From the cell containing the given text, extract its center point as [X, Y] coordinate. 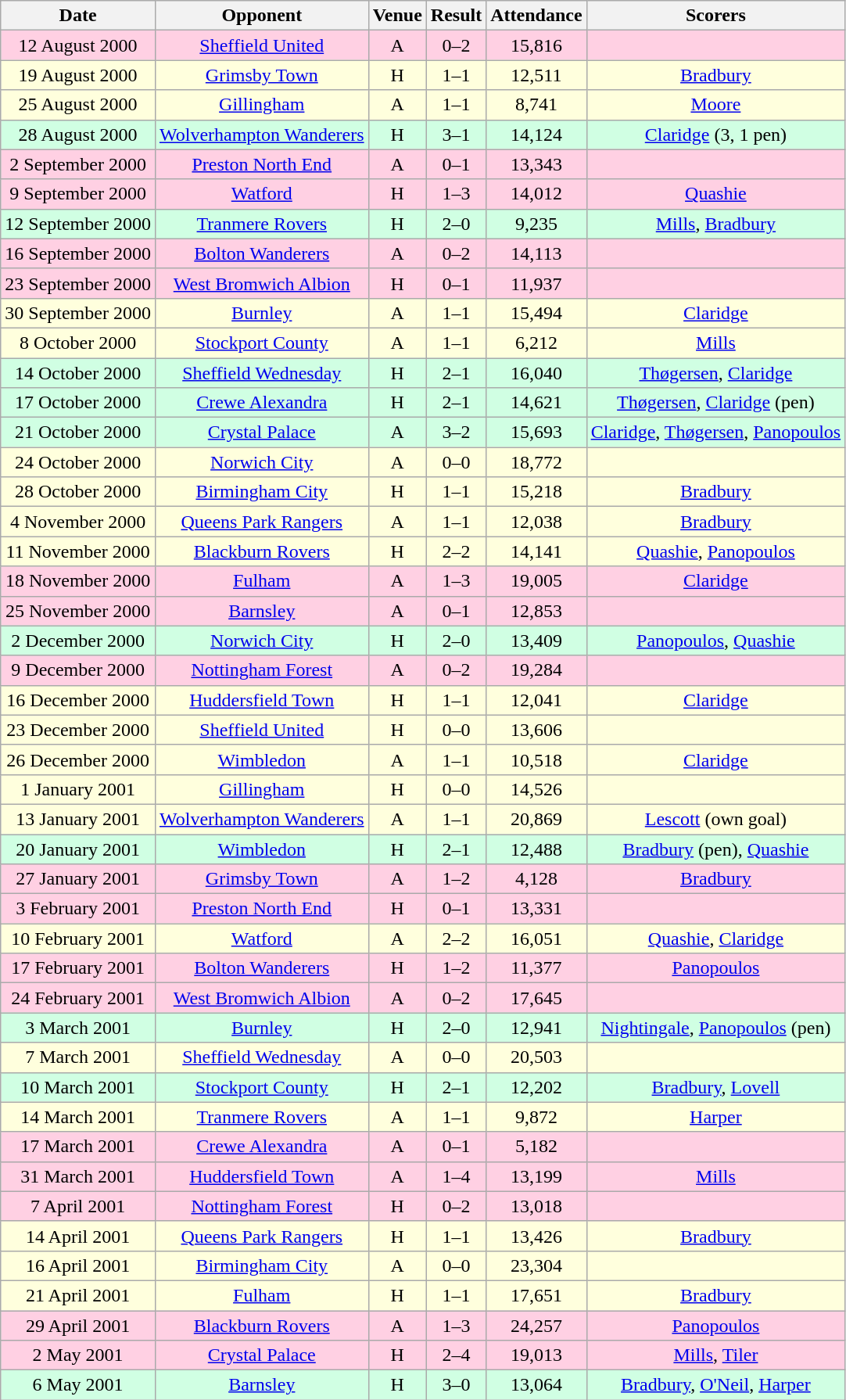
29 April 2001 [78, 1326]
Mills, Tiler [716, 1355]
14 March 2001 [78, 1117]
3–2 [456, 433]
Date [78, 16]
23,304 [536, 1265]
12,041 [536, 700]
1–4 [456, 1176]
17 October 2000 [78, 403]
Scorers [716, 16]
13,331 [536, 909]
16,051 [536, 939]
14 April 2001 [78, 1236]
13,199 [536, 1176]
28 August 2000 [78, 135]
14,012 [536, 194]
13,409 [536, 641]
9,235 [536, 224]
16 April 2001 [78, 1265]
2–4 [456, 1355]
16,040 [536, 373]
3–0 [456, 1385]
13,343 [536, 164]
31 March 2001 [78, 1176]
Opponent [261, 16]
Quashie, Panopoulos [716, 551]
19,005 [536, 581]
17,651 [536, 1295]
Thøgersen, Claridge [716, 373]
8,741 [536, 105]
13,606 [536, 730]
7 March 2001 [78, 1057]
Claridge (3, 1 pen) [716, 135]
27 January 2001 [78, 879]
13,064 [536, 1385]
13 January 2001 [78, 819]
Thøgersen, Claridge (pen) [716, 403]
15,494 [536, 313]
24 February 2001 [78, 998]
11 November 2000 [78, 551]
24,257 [536, 1326]
Moore [716, 105]
9,872 [536, 1117]
Panopoulos, Quashie [716, 641]
15,693 [536, 433]
Claridge, Thøgersen, Panopoulos [716, 433]
18,772 [536, 462]
20,503 [536, 1057]
2 September 2000 [78, 164]
Quashie, Claridge [716, 939]
12,511 [536, 75]
Quashie [716, 194]
2 May 2001 [78, 1355]
2 December 2000 [78, 641]
12,941 [536, 1028]
16 December 2000 [78, 700]
25 August 2000 [78, 105]
12 September 2000 [78, 224]
3–1 [456, 135]
15,816 [536, 45]
19,013 [536, 1355]
Bradbury (pen), Quashie [716, 849]
21 October 2000 [78, 433]
6,212 [536, 343]
Result [456, 16]
6 May 2001 [78, 1385]
23 December 2000 [78, 730]
11,937 [536, 283]
30 September 2000 [78, 313]
19,284 [536, 670]
28 October 2000 [78, 492]
12,038 [536, 522]
25 November 2000 [78, 611]
4 November 2000 [78, 522]
20,869 [536, 819]
18 November 2000 [78, 581]
12,488 [536, 849]
Attendance [536, 16]
24 October 2000 [78, 462]
7 April 2001 [78, 1206]
13,426 [536, 1236]
12,853 [536, 611]
4,128 [536, 879]
11,377 [536, 968]
Bradbury, Lovell [716, 1087]
16 September 2000 [78, 253]
19 August 2000 [78, 75]
23 September 2000 [78, 283]
3 February 2001 [78, 909]
14,113 [536, 253]
Venue [397, 16]
20 January 2001 [78, 849]
Lescott (own goal) [716, 819]
17,645 [536, 998]
15,218 [536, 492]
13,018 [536, 1206]
1 January 2001 [78, 789]
10,518 [536, 759]
12,202 [536, 1087]
Mills, Bradbury [716, 224]
14 October 2000 [78, 373]
3 March 2001 [78, 1028]
10 February 2001 [78, 939]
Bradbury, O'Neil, Harper [716, 1385]
14,141 [536, 551]
5,182 [536, 1147]
10 March 2001 [78, 1087]
Harper [716, 1117]
14,526 [536, 789]
21 April 2001 [78, 1295]
17 March 2001 [78, 1147]
8 October 2000 [78, 343]
26 December 2000 [78, 759]
17 February 2001 [78, 968]
14,124 [536, 135]
12 August 2000 [78, 45]
14,621 [536, 403]
Nightingale, Panopoulos (pen) [716, 1028]
9 September 2000 [78, 194]
9 December 2000 [78, 670]
